Scan for the cell matching the given text and deliver its (X, Y) coordinate at center. 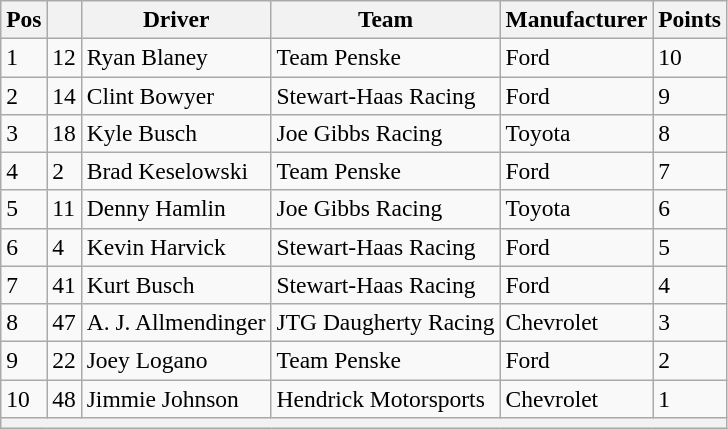
JTG Daugherty Racing (386, 322)
Brad Keselowski (176, 171)
48 (64, 398)
Joey Logano (176, 360)
Kurt Busch (176, 285)
Pos (24, 19)
Team (386, 19)
11 (64, 209)
12 (64, 57)
22 (64, 360)
14 (64, 95)
Clint Bowyer (176, 95)
Driver (176, 19)
41 (64, 285)
Jimmie Johnson (176, 398)
Hendrick Motorsports (386, 398)
47 (64, 322)
18 (64, 133)
Points (690, 19)
Manufacturer (576, 19)
Denny Hamlin (176, 209)
Kyle Busch (176, 133)
A. J. Allmendinger (176, 322)
Ryan Blaney (176, 57)
Kevin Harvick (176, 247)
